Scan for the cell matching the given text and deliver its [x, y] coordinate at center. 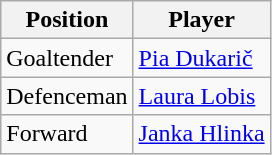
Defenceman [67, 96]
Position [67, 20]
Forward [67, 134]
Player [202, 20]
Laura Lobis [202, 96]
Goaltender [67, 58]
Pia Dukarič [202, 58]
Janka Hlinka [202, 134]
